For the text-containing cell, return its midpoint in [X, Y] coordinate format. 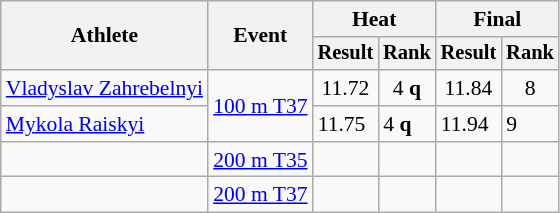
Event [260, 36]
11.72 [346, 88]
8 [530, 88]
9 [530, 124]
Final [498, 19]
Mykola Raiskyi [104, 124]
11.94 [469, 124]
11.75 [346, 124]
100 m T37 [260, 106]
200 m T35 [260, 160]
Athlete [104, 36]
Vladyslav Zahrebelnyi [104, 88]
11.84 [469, 88]
Heat [374, 19]
200 m T37 [260, 195]
